Scan for the cell matching the given text and deliver its (X, Y) coordinate at center. 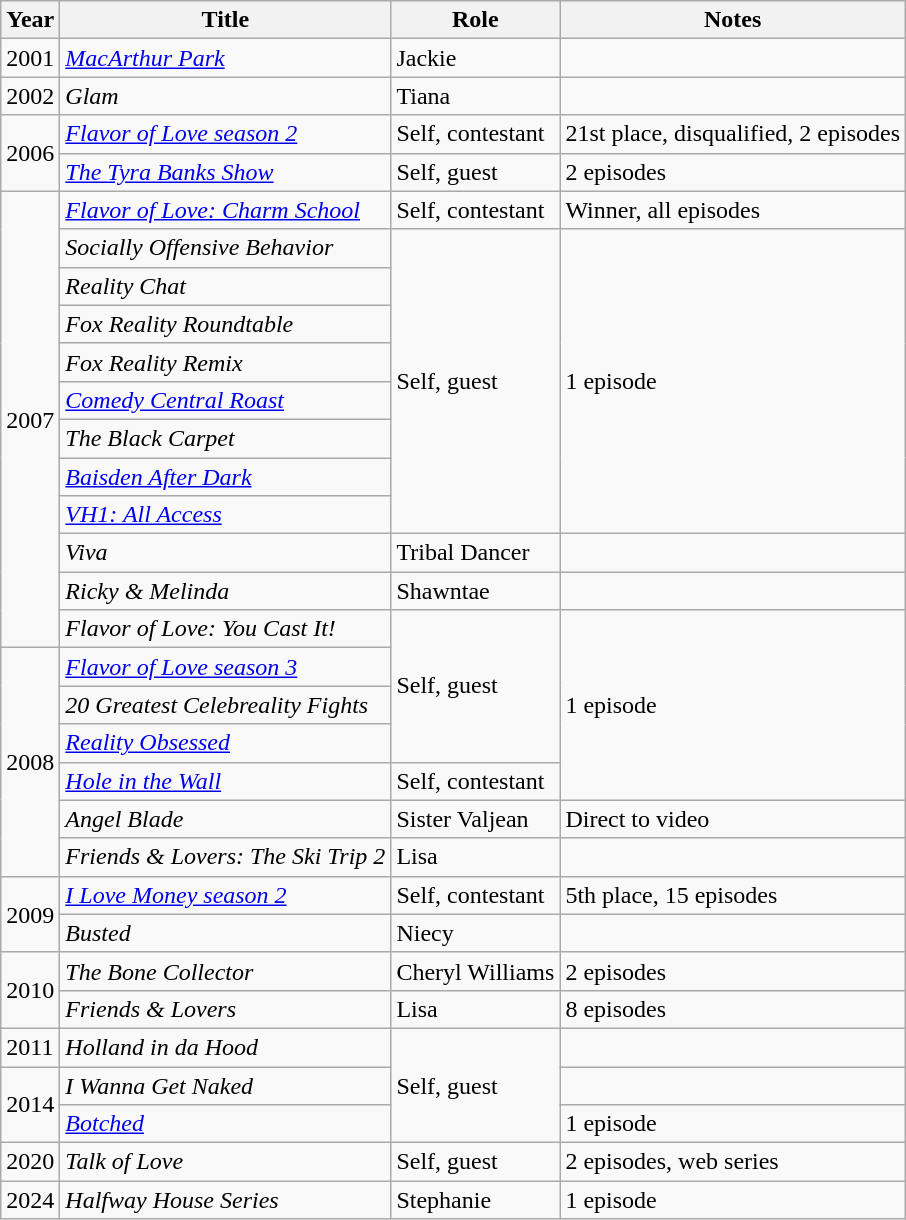
2008 (30, 762)
Reality Obsessed (226, 743)
The Bone Collector (226, 971)
Direct to video (733, 819)
The Tyra Banks Show (226, 172)
Flavor of Love: You Cast It! (226, 629)
Notes (733, 20)
2010 (30, 990)
Holland in da Hood (226, 1047)
2002 (30, 96)
I Love Money season 2 (226, 895)
Jackie (476, 58)
Socially Offensive Behavior (226, 248)
Comedy Central Roast (226, 400)
2 episodes, web series (733, 1162)
Niecy (476, 933)
Friends & Lovers: The Ski Trip 2 (226, 857)
21st place, disqualified, 2 episodes (733, 134)
The Black Carpet (226, 438)
I Wanna Get Naked (226, 1085)
8 episodes (733, 1009)
Reality Chat (226, 286)
Botched (226, 1124)
Cheryl Williams (476, 971)
2001 (30, 58)
MacArthur Park (226, 58)
2006 (30, 153)
Baisden After Dark (226, 477)
Flavor of Love season 3 (226, 667)
2011 (30, 1047)
Title (226, 20)
Flavor of Love: Charm School (226, 210)
Talk of Love (226, 1162)
2014 (30, 1104)
Flavor of Love season 2 (226, 134)
Fox Reality Remix (226, 362)
Role (476, 20)
5th place, 15 episodes (733, 895)
Fox Reality Roundtable (226, 324)
VH1: All Access (226, 515)
2009 (30, 914)
20 Greatest Celebreality Fights (226, 705)
Shawntae (476, 591)
Angel Blade (226, 819)
2020 (30, 1162)
Year (30, 20)
Hole in the Wall (226, 781)
Sister Valjean (476, 819)
Stephanie (476, 1200)
2007 (30, 420)
Glam (226, 96)
Halfway House Series (226, 1200)
Tribal Dancer (476, 553)
Friends & Lovers (226, 1009)
Viva (226, 553)
Winner, all episodes (733, 210)
Busted (226, 933)
2024 (30, 1200)
Ricky & Melinda (226, 591)
Tiana (476, 96)
